Search for the cell housing the specified text and yield its (x, y) center coordinate. 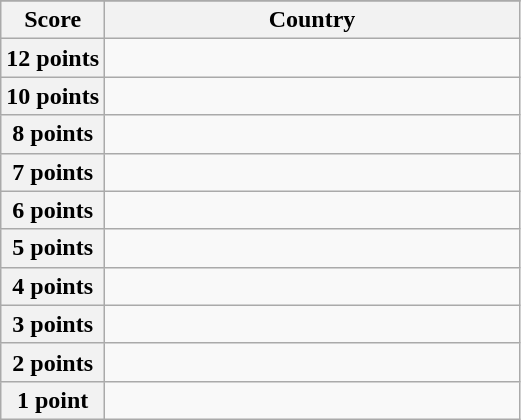
7 points (53, 172)
1 point (53, 400)
5 points (53, 248)
8 points (53, 134)
6 points (53, 210)
3 points (53, 324)
Score (53, 20)
10 points (53, 96)
Country (312, 20)
2 points (53, 362)
12 points (53, 58)
4 points (53, 286)
